Determine the [x, y] coordinate at the center of the cell enclosing the given text.  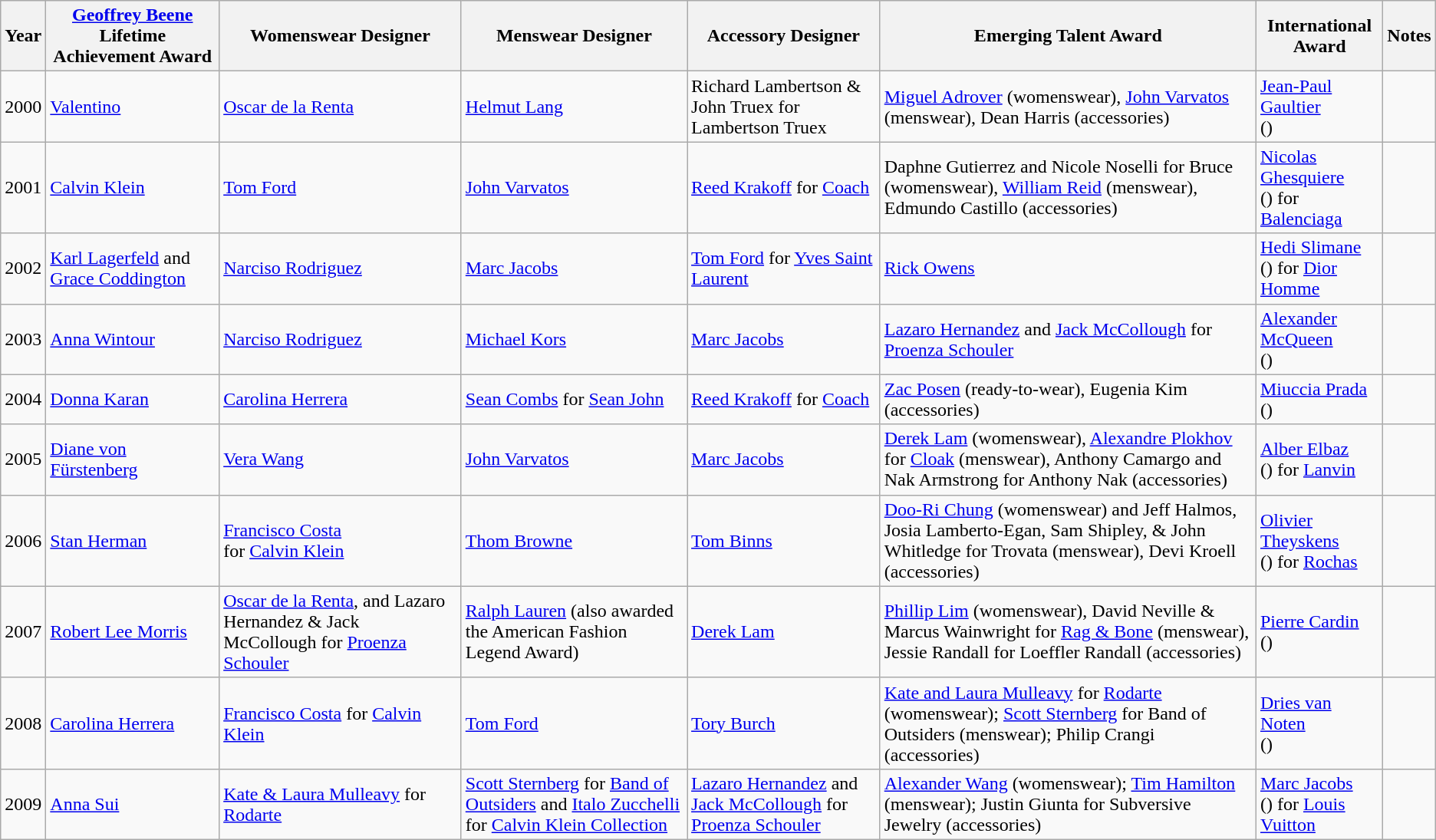
2006 [23, 540]
Phillip Lim (womenswear), David Neville & Marcus Wainwright for Rag & Bone (menswear), Jessie Randall for Loeffler Randall (accessories) [1068, 632]
Francisco Costa for Calvin Klein [341, 723]
Daphne Gutierrez and Nicole Noselli for Bruce (womenswear), William Reid (menswear), Edmundo Castillo (accessories) [1068, 187]
Derek Lam [784, 632]
Anna Sui [133, 804]
Calvin Klein [133, 187]
Francisco Costafor Calvin Klein [341, 540]
Valentino [133, 107]
2008 [23, 723]
Year [23, 36]
Kate and Laura Mulleavy for Rodarte (womenswear); Scott Sternberg for Band of Outsiders (menswear); Philip Crangi (accessories) [1068, 723]
Donna Karan [133, 399]
2002 [23, 268]
Womenswear Designer [341, 36]
Notes [1409, 36]
Miguel Adrover (womenswear), John Varvatos (menswear), Dean Harris (accessories) [1068, 107]
Stan Herman [133, 540]
Dries van Noten() [1319, 723]
Alexander McQueen() [1319, 339]
Zac Posen (ready-to-wear), Eugenia Kim (accessories) [1068, 399]
2007 [23, 632]
Miuccia Prada() [1319, 399]
Kate & Laura Mulleavy for Rodarte [341, 804]
Accessory Designer [784, 36]
Hedi Slimane() for Dior Homme [1319, 268]
Richard Lambertson & John Truex for Lambertson Truex [784, 107]
Marc Jacobs() for Louis Vuitton [1319, 804]
Thom Browne [574, 540]
Oscar de la Renta [341, 107]
2009 [23, 804]
Olivier Theyskens() for Rochas [1319, 540]
Ralph Lauren (also awarded the American Fashion Legend Award) [574, 632]
Derek Lam (womenswear), Alexandre Plokhov for Cloak (menswear), Anthony Camargo and Nak Armstrong for Anthony Nak (accessories) [1068, 460]
2004 [23, 399]
Oscar de la Renta, and Lazaro Hernandez & Jack McCollough for Proenza Schouler [341, 632]
Michael Kors [574, 339]
Doo-Ri Chung (womenswear) and Jeff Halmos, Josia Lamberto-Egan, Sam Shipley, & John Whitledge for Trovata (menswear), Devi Kroell (accessories) [1068, 540]
Alexander Wang (womenswear); Tim Hamilton (menswear); Justin Giunta for Subversive Jewelry (accessories) [1068, 804]
Tory Burch [784, 723]
International Award [1319, 36]
Tom Binns [784, 540]
Helmut Lang [574, 107]
2001 [23, 187]
2000 [23, 107]
2003 [23, 339]
Diane von Fürstenberg [133, 460]
Vera Wang [341, 460]
Pierre Cardin() [1319, 632]
Nicolas Ghesquiere() for Balenciaga [1319, 187]
Geoffrey Beene Lifetime Achievement Award [133, 36]
Alber Elbaz() for Lanvin [1319, 460]
Menswear Designer [574, 36]
Rick Owens [1068, 268]
2005 [23, 460]
Emerging Talent Award [1068, 36]
Sean Combs for Sean John [574, 399]
Jean-Paul Gaultier() [1319, 107]
Karl Lagerfeld and Grace Coddington [133, 268]
Scott Sternberg for Band of Outsiders and Italo Zucchelli for Calvin Klein Collection [574, 804]
Tom Ford for Yves Saint Laurent [784, 268]
Anna Wintour [133, 339]
Robert Lee Morris [133, 632]
